Extract the [X, Y] coordinate from the center of the cell holding the provided text.  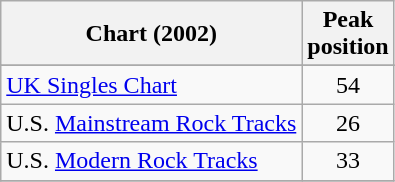
Chart (2002) [152, 34]
U.S. Modern Rock Tracks [152, 161]
Peakposition [348, 34]
UK Singles Chart [152, 85]
U.S. Mainstream Rock Tracks [152, 123]
26 [348, 123]
33 [348, 161]
54 [348, 85]
